Extract the (x, y) coordinate from the center of the cell holding the provided text.  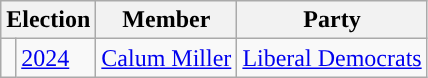
Member (166, 20)
Liberal Democrats (332, 58)
Calum Miller (166, 58)
Election (48, 20)
2024 (56, 58)
Party (332, 20)
